Capture the cell that displays the provided text and extract its (x, y) central coordinate. 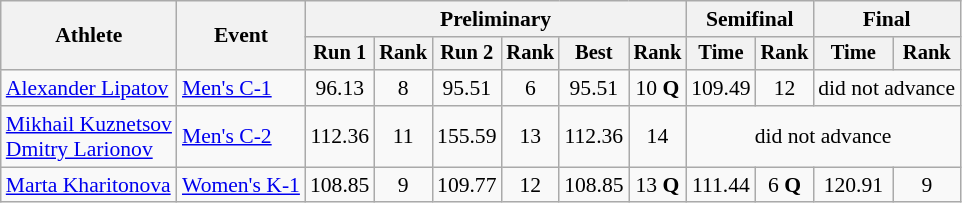
8 (403, 88)
Preliminary (496, 19)
11 (403, 136)
Run 1 (340, 54)
14 (658, 136)
120.91 (853, 185)
96.13 (340, 88)
Event (241, 36)
13 Q (658, 185)
Mikhail Kuznetsov Dmitry Larionov (89, 136)
111.44 (720, 185)
6 (531, 88)
13 (531, 136)
Final (886, 19)
Athlete (89, 36)
Alexander Lipatov (89, 88)
109.49 (720, 88)
155.59 (466, 136)
Marta Kharitonova (89, 185)
6 Q (785, 185)
Run 2 (466, 54)
Women's K-1 (241, 185)
Men's C-2 (241, 136)
Men's C-1 (241, 88)
10 Q (658, 88)
109.77 (466, 185)
Best (594, 54)
Semifinal (750, 19)
